Find where the given text appears and provide that cell's center as [X, Y] coordinate. 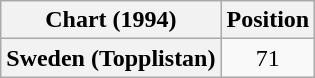
71 [268, 58]
Sweden (Topplistan) [111, 58]
Position [268, 20]
Chart (1994) [111, 20]
